Determine the (X, Y) coordinate at the center of the cell enclosing the given text.  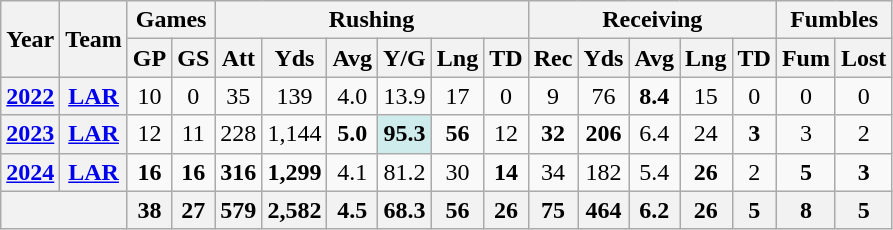
Fumbles (834, 20)
27 (194, 210)
6.4 (654, 134)
10 (149, 96)
Team (94, 39)
182 (604, 172)
2022 (30, 96)
2024 (30, 172)
464 (604, 210)
Fum (806, 58)
1,299 (294, 172)
579 (238, 210)
GS (194, 58)
4.5 (352, 210)
68.3 (405, 210)
2023 (30, 134)
139 (294, 96)
17 (457, 96)
30 (457, 172)
9 (553, 96)
32 (553, 134)
1,144 (294, 134)
4.1 (352, 172)
15 (706, 96)
38 (149, 210)
Year (30, 39)
Lost (863, 58)
95.3 (405, 134)
14 (506, 172)
Rushing (372, 20)
5.0 (352, 134)
Receiving (652, 20)
11 (194, 134)
5.4 (654, 172)
4.0 (352, 96)
Att (238, 58)
75 (553, 210)
Games (170, 20)
24 (706, 134)
35 (238, 96)
316 (238, 172)
81.2 (405, 172)
13.9 (405, 96)
6.2 (654, 210)
GP (149, 58)
34 (553, 172)
2,582 (294, 210)
8 (806, 210)
206 (604, 134)
76 (604, 96)
Rec (553, 58)
228 (238, 134)
Y/G (405, 58)
8.4 (654, 96)
